Identify which cell holds the provided text, then report its [X, Y] central coordinate. 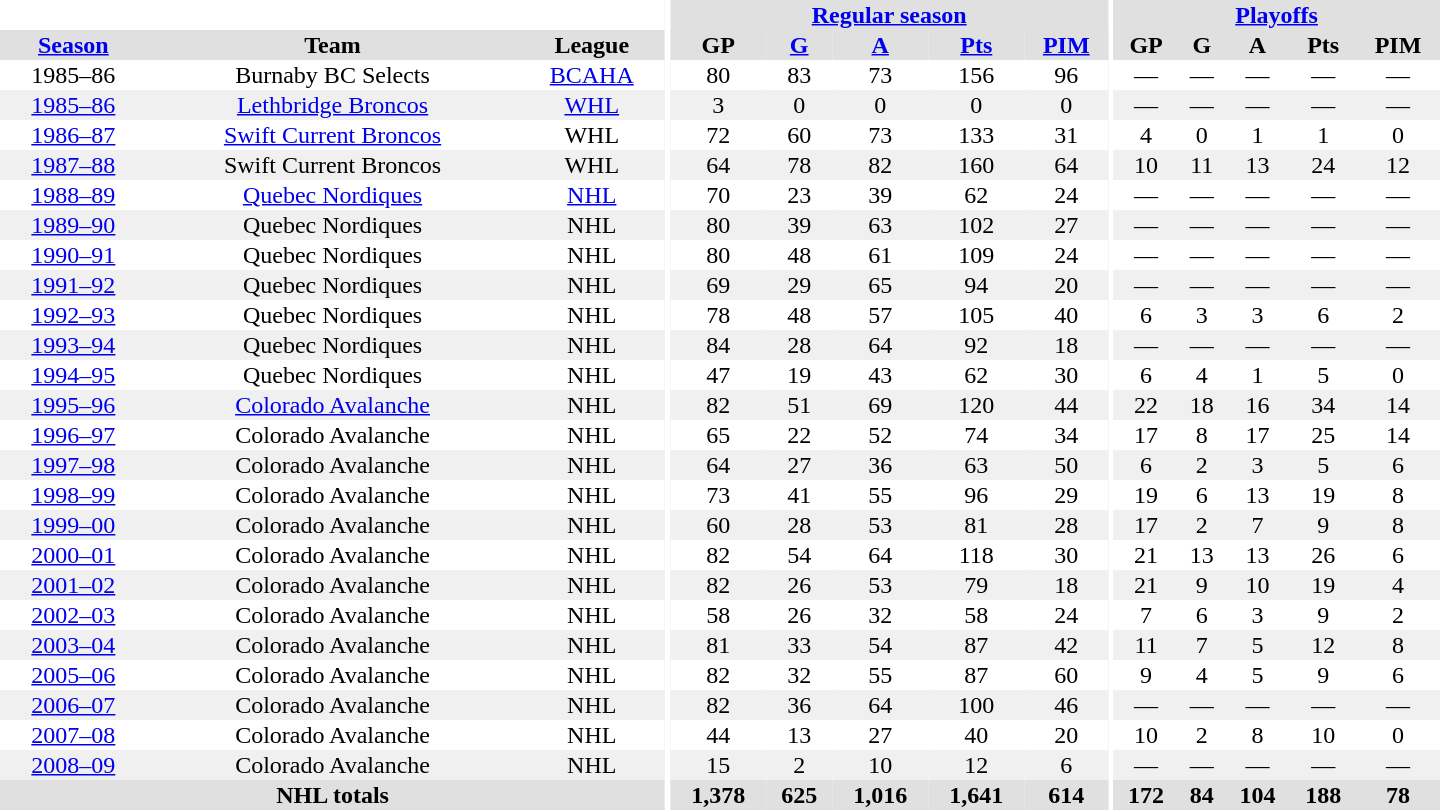
NHL totals [332, 795]
1995–96 [74, 405]
1989–90 [74, 225]
1986–87 [74, 135]
105 [976, 315]
92 [976, 345]
47 [718, 375]
188 [1323, 795]
BCAHA [592, 75]
2003–04 [74, 645]
625 [799, 795]
1999–00 [74, 525]
31 [1066, 135]
104 [1257, 795]
2000–01 [74, 555]
43 [880, 375]
1,641 [976, 795]
33 [799, 645]
52 [880, 435]
133 [976, 135]
102 [976, 225]
57 [880, 315]
614 [1066, 795]
1992–93 [74, 315]
94 [976, 285]
2008–09 [74, 765]
42 [1066, 645]
1993–94 [74, 345]
1987–88 [74, 165]
2007–08 [74, 735]
160 [976, 165]
156 [976, 75]
2006–07 [74, 705]
Team [333, 45]
2002–03 [74, 615]
25 [1323, 435]
46 [1066, 705]
172 [1146, 795]
120 [976, 405]
2005–06 [74, 675]
79 [976, 585]
2001–02 [74, 585]
Lethbridge Broncos [333, 105]
Season [74, 45]
100 [976, 705]
23 [799, 195]
1998–99 [74, 495]
1994–95 [74, 375]
109 [976, 255]
51 [799, 405]
1,016 [880, 795]
61 [880, 255]
1990–91 [74, 255]
16 [1257, 405]
1991–92 [74, 285]
15 [718, 765]
1988–89 [74, 195]
83 [799, 75]
118 [976, 555]
50 [1066, 465]
1,378 [718, 795]
League [592, 45]
Playoffs [1276, 15]
74 [976, 435]
Regular season [889, 15]
41 [799, 495]
72 [718, 135]
1997–98 [74, 465]
Burnaby BC Selects [333, 75]
1996–97 [74, 435]
70 [718, 195]
